Extract the [x, y] coordinate from the center of the cell holding the provided text.  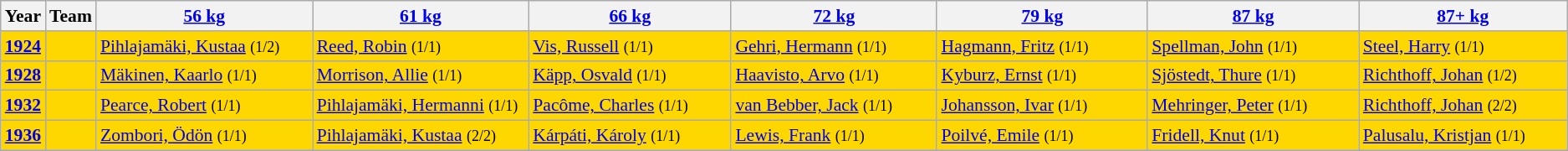
Team [70, 16]
Lewis, Frank (1/1) [834, 136]
Palusalu, Kristjan (1/1) [1463, 136]
Hagmann, Fritz (1/1) [1042, 46]
1928 [23, 75]
Zombori, Ödön (1/1) [204, 136]
Vis, Russell (1/1) [630, 46]
87 kg [1253, 16]
Gehri, Hermann (1/1) [834, 46]
79 kg [1042, 16]
56 kg [204, 16]
Pacôme, Charles (1/1) [630, 106]
Kárpáti, Károly (1/1) [630, 136]
72 kg [834, 16]
Mehringer, Peter (1/1) [1253, 106]
Kyburz, Ernst (1/1) [1042, 75]
Steel, Harry (1/1) [1463, 46]
Pihlajamäki, Kustaa (1/2) [204, 46]
Reed, Robin (1/1) [421, 46]
Poilvé, Emile (1/1) [1042, 136]
87+ kg [1463, 16]
1936 [23, 136]
61 kg [421, 16]
Sjöstedt, Thure (1/1) [1253, 75]
Käpp, Osvald (1/1) [630, 75]
1924 [23, 46]
Spellman, John (1/1) [1253, 46]
Richthoff, Johan (2/2) [1463, 106]
Pearce, Robert (1/1) [204, 106]
Johansson, Ivar (1/1) [1042, 106]
Haavisto, Arvo (1/1) [834, 75]
van Bebber, Jack (1/1) [834, 106]
Richthoff, Johan (1/2) [1463, 75]
Morrison, Allie (1/1) [421, 75]
Pihlajamäki, Hermanni (1/1) [421, 106]
1932 [23, 106]
Fridell, Knut (1/1) [1253, 136]
Mäkinen, Kaarlo (1/1) [204, 75]
Year [23, 16]
Pihlajamäki, Kustaa (2/2) [421, 136]
66 kg [630, 16]
